From the cell containing the given text, extract its center point as [X, Y] coordinate. 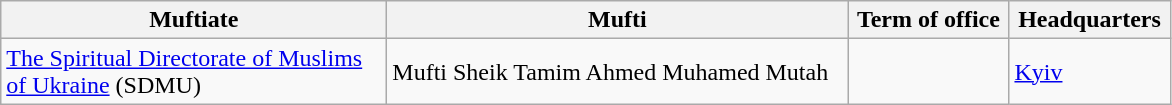
Term of office [928, 20]
Muftiate [194, 20]
Headquarters [1090, 20]
Kyiv [1090, 72]
Mufti [618, 20]
Mufti Sheik Tamim Ahmed Muhamed Mutah [618, 72]
The Spiritual Directorate of Muslims of Ukraine (SDMU) [194, 72]
